Detect which cell encompasses the target text, then output its (x, y) center coordinate. 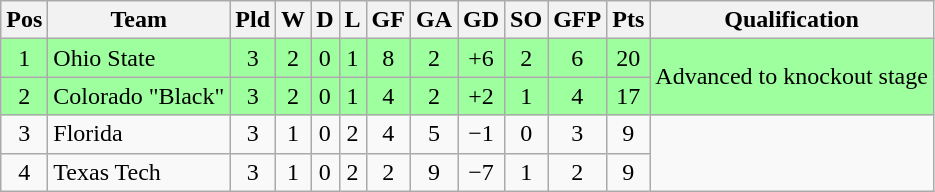
Florida (139, 134)
20 (628, 58)
+6 (482, 58)
L (352, 20)
Team (139, 20)
Texas Tech (139, 172)
8 (388, 58)
Ohio State (139, 58)
GFP (578, 20)
GD (482, 20)
17 (628, 96)
6 (578, 58)
5 (434, 134)
−7 (482, 172)
W (294, 20)
Advanced to knockout stage (792, 77)
SO (526, 20)
GF (388, 20)
−1 (482, 134)
+2 (482, 96)
Pts (628, 20)
GA (434, 20)
Pos (24, 20)
Qualification (792, 20)
D (325, 20)
Colorado "Black" (139, 96)
Pld (253, 20)
